Search for the cell housing the specified text and yield its (x, y) center coordinate. 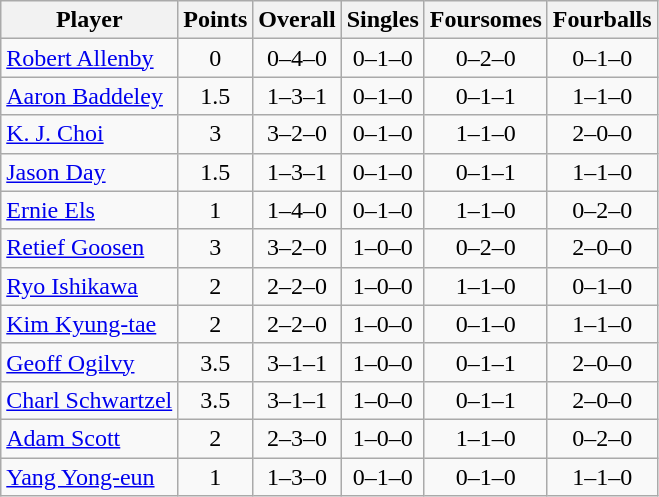
0 (216, 58)
Aaron Baddeley (90, 96)
Robert Allenby (90, 58)
Ernie Els (90, 210)
Fourballs (602, 20)
Geoff Ogilvy (90, 362)
Jason Day (90, 172)
Ryo Ishikawa (90, 286)
Adam Scott (90, 438)
2–3–0 (297, 438)
Foursomes (486, 20)
0–4–0 (297, 58)
Yang Yong-eun (90, 477)
K. J. Choi (90, 134)
Kim Kyung-tae (90, 324)
1–3–0 (297, 477)
Overall (297, 20)
Retief Goosen (90, 248)
Points (216, 20)
Singles (382, 20)
1–4–0 (297, 210)
Player (90, 20)
Charl Schwartzel (90, 400)
